Output the (x, y) coordinate of the center of the cell containing the given text.  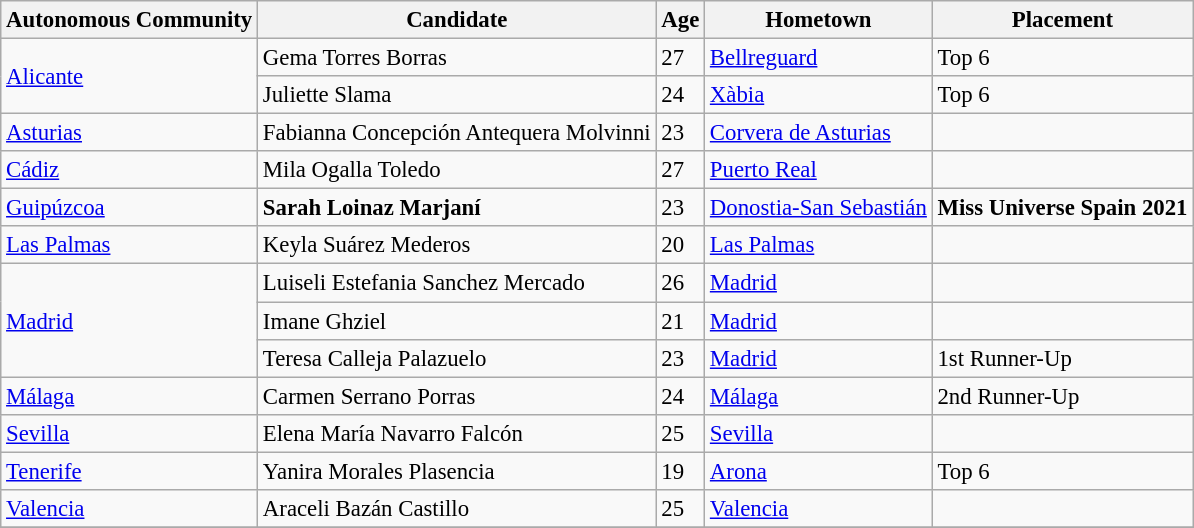
26 (680, 283)
Hometown (819, 20)
Asturias (130, 133)
Puerto Real (819, 170)
Gema Torres Borras (457, 58)
Corvera de Asturias (819, 133)
21 (680, 321)
Bellreguard (819, 58)
2nd Runner-Up (1062, 396)
Luiseli Estefania Sanchez Mercado (457, 283)
Juliette Slama (457, 95)
Age (680, 20)
20 (680, 245)
Cádiz (130, 170)
1st Runner-Up (1062, 358)
Araceli Bazán Castillo (457, 509)
Tenerife (130, 471)
Keyla Suárez Mederos (457, 245)
19 (680, 471)
Teresa Calleja Palazuelo (457, 358)
Imane Ghziel (457, 321)
Guipúzcoa (130, 208)
Elena María Navarro Falcón (457, 433)
Xàbia (819, 95)
Sarah Loinaz Marjaní (457, 208)
Carmen Serrano Porras (457, 396)
Alicante (130, 76)
Candidate (457, 20)
Yanira Morales Plasencia (457, 471)
Mila Ogalla Toledo (457, 170)
Autonomous Community (130, 20)
Fabianna Concepción Antequera Molvinni (457, 133)
Miss Universe Spain 2021 (1062, 208)
Placement (1062, 20)
Donostia-San Sebastián (819, 208)
Arona (819, 471)
